Scan for the cell matching the given text and deliver its (X, Y) coordinate at center. 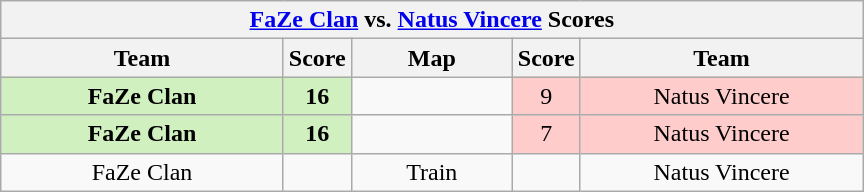
9 (546, 96)
7 (546, 134)
FaZe Clan vs. Natus Vincere Scores (432, 20)
Train (432, 172)
Map (432, 58)
